Find where the given text appears and provide that cell's center as (x, y) coordinate. 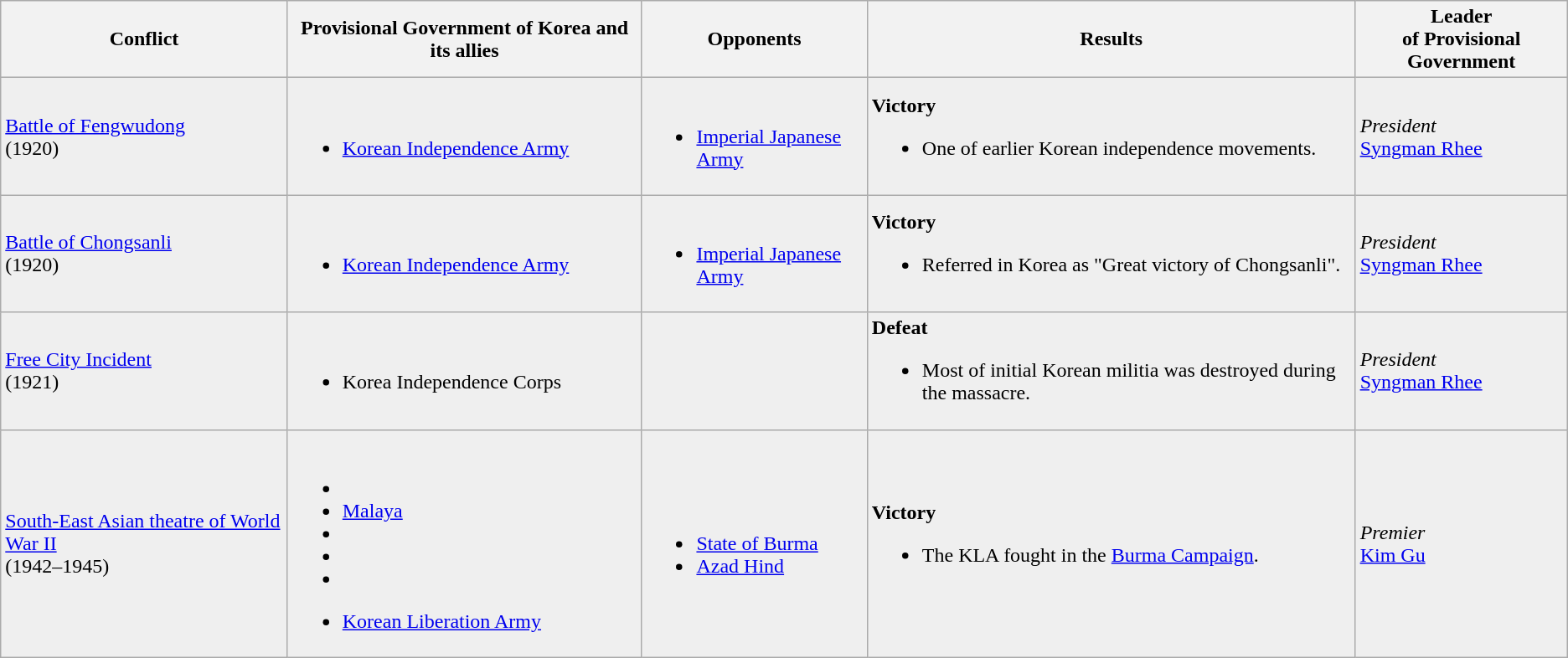
Battle of Fengwudong(1920) (144, 136)
PremierKim Gu (1461, 543)
DefeatMost of initial Korean militia was destroyed during the massacre. (1111, 371)
Opponents (754, 39)
VictoryOne of earlier Korean independence movements. (1111, 136)
Leaderof Provisional Government (1461, 39)
Conflict (144, 39)
Malaya Korean Liberation Army (464, 543)
Provisional Government of Korea and its allies (464, 39)
VictoryThe KLA fought in the Burma Campaign. (1111, 543)
VictoryReferred in Korea as "Great victory of Chongsanli". (1111, 254)
State of Burma Azad Hind (754, 543)
South-East Asian theatre of World War II(1942–1945) (144, 543)
Results (1111, 39)
Free City Incident(1921) (144, 371)
Battle of Chongsanli(1920) (144, 254)
Korea Independence Corps (464, 371)
